Find where the given text appears and provide that cell's center as (x, y) coordinate. 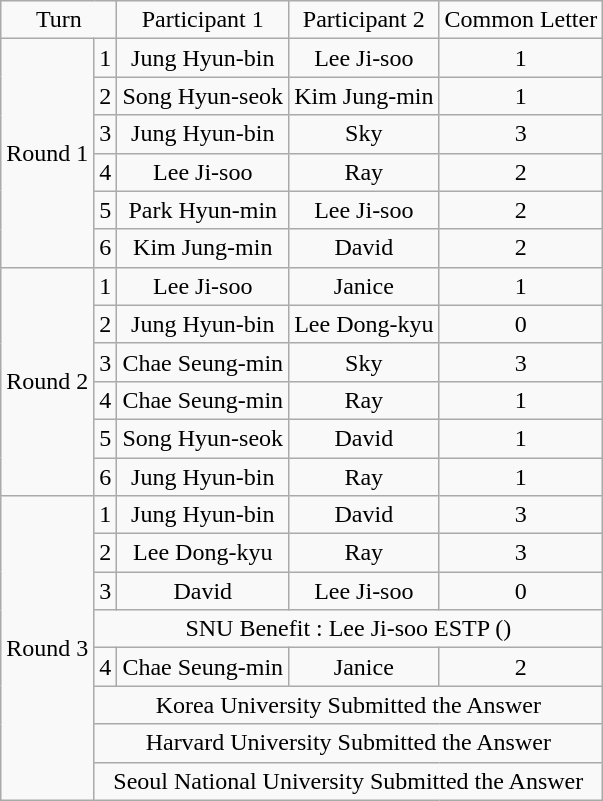
Participant 2 (364, 20)
Common Letter (521, 20)
Korea University Submitted the Answer (348, 705)
Harvard University Submitted the Answer (348, 743)
Park Hyun-min (203, 210)
Seoul National University Submitted the Answer (348, 781)
Turn (59, 20)
SNU Benefit : Lee Ji-soo ESTP () (348, 629)
Round 2 (48, 381)
Participant 1 (203, 20)
Round 1 (48, 153)
Round 3 (48, 648)
